Output the (x, y) coordinate of the center of the cell containing the given text.  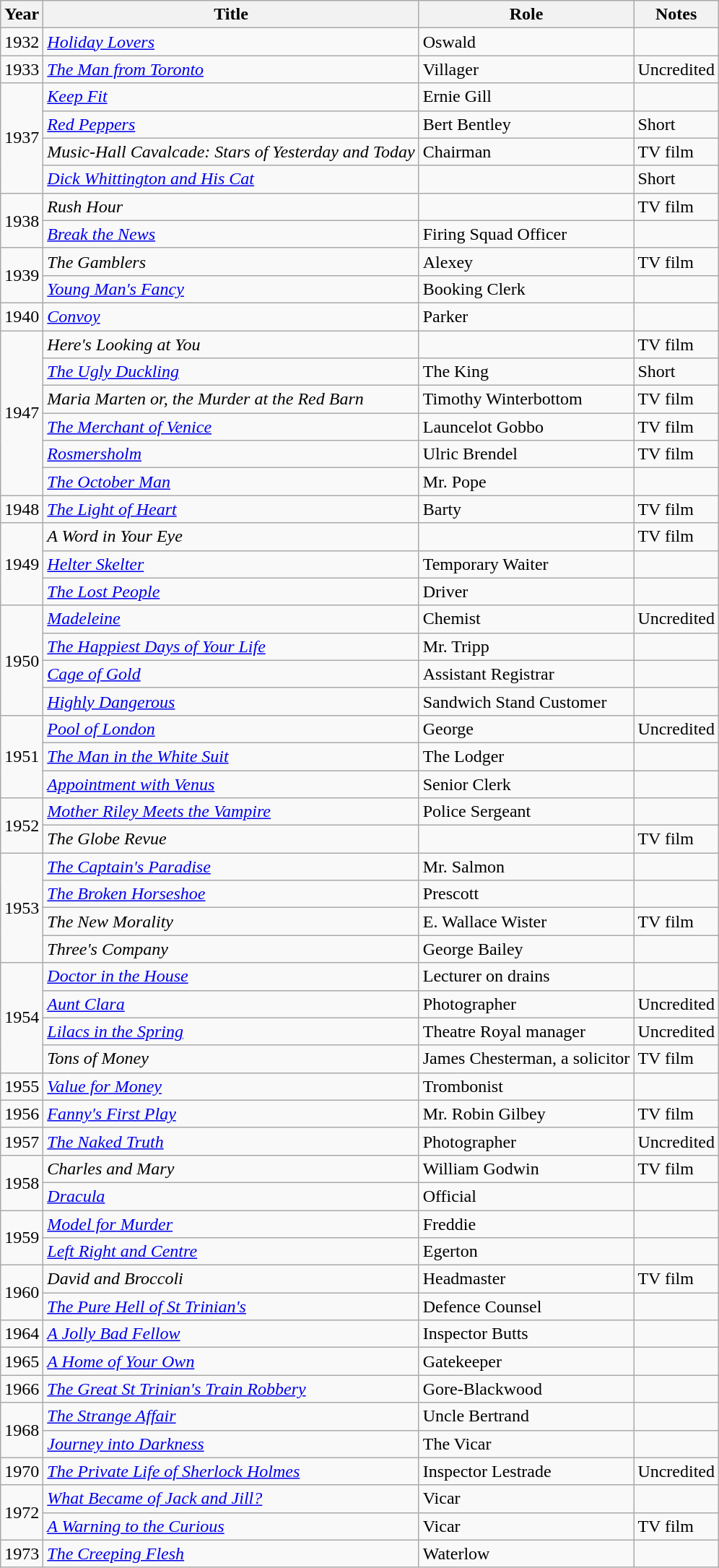
1970 (22, 1471)
Headmaster (526, 1279)
E. Wallace Wister (526, 922)
Model for Murder (231, 1224)
The Man in the White Suit (231, 756)
Notes (676, 14)
Trombonist (526, 1086)
A Word in Your Eye (231, 537)
Mr. Salmon (526, 867)
Value for Money (231, 1086)
Madeleine (231, 619)
The Private Life of Sherlock Holmes (231, 1471)
The Lost People (231, 592)
Tons of Money (231, 1059)
1965 (22, 1361)
The Broken Horseshoe (231, 894)
The Ugly Duckling (231, 372)
A Warning to the Curious (231, 1526)
Holiday Lovers (231, 42)
The Man from Toronto (231, 69)
Mr. Tripp (526, 646)
1955 (22, 1086)
The October Man (231, 482)
1954 (22, 1018)
Waterlow (526, 1554)
Pool of London (231, 729)
The Captain's Paradise (231, 867)
Temporary Waiter (526, 564)
Launcelot Gobbo (526, 427)
Rush Hour (231, 207)
Year (22, 14)
Egerton (526, 1252)
1959 (22, 1238)
Assistant Registrar (526, 674)
Here's Looking at You (231, 345)
1951 (22, 756)
Aunt Clara (231, 1004)
1952 (22, 826)
1972 (22, 1512)
Charles and Mary (231, 1169)
Oswald (526, 42)
William Godwin (526, 1169)
Alexey (526, 261)
Cage of Gold (231, 674)
Fanny's First Play (231, 1114)
The Pure Hell of St Trinian's (231, 1307)
The Globe Revue (231, 839)
The Gamblers (231, 261)
The Naked Truth (231, 1141)
Keep Fit (231, 97)
George (526, 729)
Senior Clerk (526, 784)
The King (526, 372)
The Strange Affair (231, 1416)
A Jolly Bad Fellow (231, 1334)
Ernie Gill (526, 97)
Inspector Butts (526, 1334)
1973 (22, 1554)
Timothy Winterbottom (526, 399)
Mother Riley Meets the Vampire (231, 812)
The Great St Trinian's Train Robbery (231, 1389)
Doctor in the House (231, 976)
Booking Clerk (526, 289)
Mr. Pope (526, 482)
1964 (22, 1334)
Villager (526, 69)
Firing Squad Officer (526, 234)
Gore-Blackwood (526, 1389)
Driver (526, 592)
Sandwich Stand Customer (526, 701)
1966 (22, 1389)
1950 (22, 660)
Prescott (526, 894)
1933 (22, 69)
1960 (22, 1293)
The Merchant of Venice (231, 427)
1932 (22, 42)
1956 (22, 1114)
The Happiest Days of Your Life (231, 646)
Role (526, 14)
Music-Hall Cavalcade: Stars of Yesterday and Today (231, 152)
Official (526, 1196)
Highly Dangerous (231, 701)
Defence Counsel (526, 1307)
The New Morality (231, 922)
Dracula (231, 1196)
Inspector Lestrade (526, 1471)
Lecturer on drains (526, 976)
Police Sergeant (526, 812)
The Creeping Flesh (231, 1554)
1938 (22, 220)
Break the News (231, 234)
James Chesterman, a solicitor (526, 1059)
Mr. Robin Gilbey (526, 1114)
Young Man's Fancy (231, 289)
What Became of Jack and Jill? (231, 1499)
Gatekeeper (526, 1361)
1948 (22, 509)
1937 (22, 138)
Three's Company (231, 949)
Parker (526, 316)
Chairman (526, 152)
Convoy (231, 316)
David and Broccoli (231, 1279)
Dick Whittington and His Cat (231, 179)
Barty (526, 509)
Rosmersholm (231, 454)
1940 (22, 316)
Helter Skelter (231, 564)
1947 (22, 413)
The Lodger (526, 756)
1958 (22, 1182)
Ulric Brendel (526, 454)
Left Right and Centre (231, 1252)
The Light of Heart (231, 509)
1949 (22, 564)
Theatre Royal manager (526, 1031)
Maria Marten or, the Murder at the Red Barn (231, 399)
Bert Bentley (526, 124)
Appointment with Venus (231, 784)
1957 (22, 1141)
The Vicar (526, 1444)
Uncle Bertrand (526, 1416)
1953 (22, 908)
Freddie (526, 1224)
1939 (22, 275)
George Bailey (526, 949)
Journey into Darkness (231, 1444)
Red Peppers (231, 124)
Chemist (526, 619)
Title (231, 14)
A Home of Your Own (231, 1361)
1968 (22, 1430)
Lilacs in the Spring (231, 1031)
